From the cell containing the given text, extract its center point as (X, Y) coordinate. 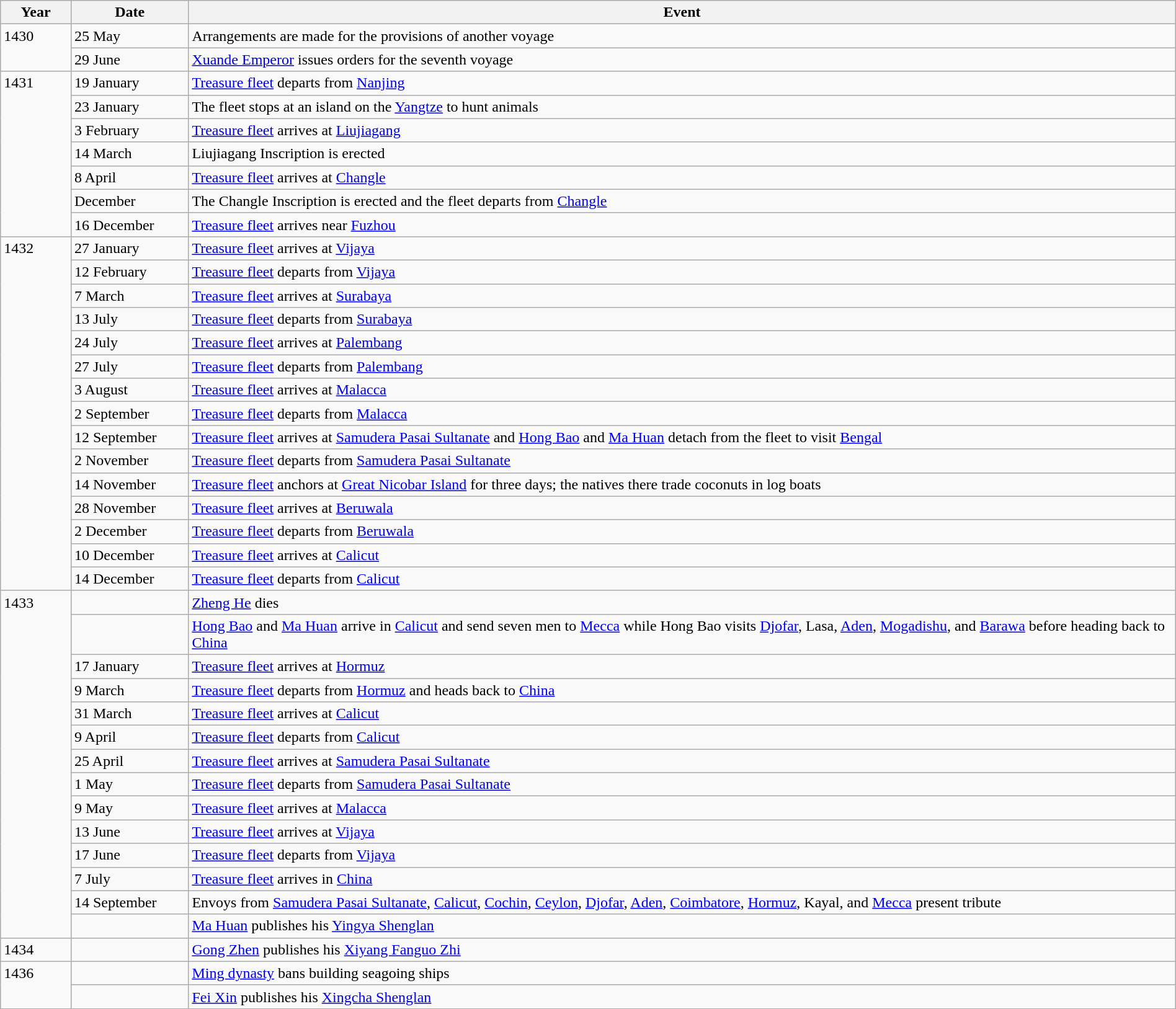
14 November (129, 484)
Treasure fleet arrives at Liujiagang (682, 130)
Treasure fleet departs from Beruwala (682, 531)
2 September (129, 414)
Envoys from Samudera Pasai Sultanate, Calicut, Cochin, Ceylon, Djofar, Aden, Coimbatore, Hormuz, Kayal, and Mecca present tribute (682, 902)
Treasure fleet arrives in China (682, 879)
25 April (129, 761)
Treasure fleet arrives near Fuzhou (682, 224)
3 February (129, 130)
Treasure fleet arrives at Samudera Pasai Sultanate and Hong Bao and Ma Huan detach from the fleet to visit Bengal (682, 437)
Event (682, 12)
Zheng He dies (682, 602)
Year (36, 12)
13 July (129, 319)
17 June (129, 855)
16 December (129, 224)
Date (129, 12)
19 January (129, 83)
The fleet stops at an island on the Yangtze to hunt animals (682, 107)
Fei Xin publishes his Xingcha Shenglan (682, 997)
Treasure fleet arrives at Hormuz (682, 666)
27 January (129, 248)
2 November (129, 461)
Treasure fleet arrives at Palembang (682, 343)
7 March (129, 296)
1431 (36, 154)
3 August (129, 390)
Treasure fleet arrives at Changle (682, 177)
1 May (129, 785)
Gong Zhen publishes his Xiyang Fanguo Zhi (682, 949)
14 March (129, 154)
8 April (129, 177)
1436 (36, 985)
The Changle Inscription is erected and the fleet departs from Changle (682, 201)
31 March (129, 714)
17 January (129, 666)
1430 (36, 48)
29 June (129, 60)
1432 (36, 413)
14 September (129, 902)
Treasure fleet departs from Surabaya (682, 319)
1434 (36, 949)
Treasure fleet departs from Malacca (682, 414)
23 January (129, 107)
December (129, 201)
Arrangements are made for the provisions of another voyage (682, 36)
Treasure fleet arrives at Samudera Pasai Sultanate (682, 761)
24 July (129, 343)
Treasure fleet anchors at Great Nicobar Island for three days; the natives there trade coconuts in log boats (682, 484)
7 July (129, 879)
Liujiagang Inscription is erected (682, 154)
Ming dynasty bans building seagoing ships (682, 973)
12 September (129, 437)
10 December (129, 555)
Treasure fleet departs from Nanjing (682, 83)
Xuande Emperor issues orders for the seventh voyage (682, 60)
9 April (129, 737)
Treasure fleet departs from Palembang (682, 367)
Treasure fleet departs from Hormuz and heads back to China (682, 690)
25 May (129, 36)
9 May (129, 808)
28 November (129, 508)
14 December (129, 579)
9 March (129, 690)
2 December (129, 531)
Treasure fleet arrives at Surabaya (682, 296)
Ma Huan publishes his Yingya Shenglan (682, 926)
27 July (129, 367)
Treasure fleet arrives at Beruwala (682, 508)
1433 (36, 764)
13 June (129, 832)
12 February (129, 272)
